Output the (x, y) coordinate of the center of the cell containing the given text.  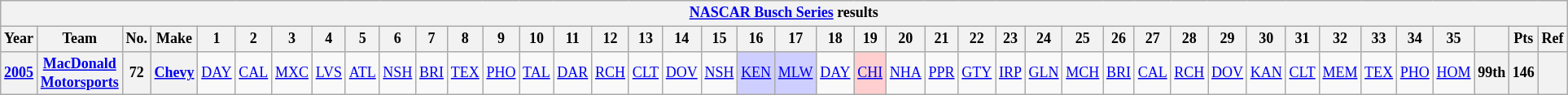
Year (20, 39)
IRP (1011, 73)
146 (1523, 73)
LVS (329, 73)
34 (1415, 39)
30 (1266, 39)
MCH (1083, 73)
19 (870, 39)
72 (137, 73)
21 (941, 39)
MacDonald Motorsports (80, 73)
MEM (1340, 73)
16 (756, 39)
29 (1228, 39)
24 (1044, 39)
99th (1491, 73)
Pts (1523, 39)
Chevy (174, 73)
18 (835, 39)
MXC (292, 73)
2005 (20, 73)
7 (431, 39)
27 (1153, 39)
DAR (573, 73)
No. (137, 39)
NHA (906, 73)
Make (174, 39)
17 (795, 39)
PPR (941, 73)
MLW (795, 73)
Team (80, 39)
25 (1083, 39)
5 (362, 39)
GLN (1044, 73)
9 (501, 39)
GTY (977, 73)
NASCAR Busch Series results (784, 13)
KEN (756, 73)
33 (1379, 39)
12 (611, 39)
TAL (537, 73)
28 (1189, 39)
3 (292, 39)
HOM (1454, 73)
ATL (362, 73)
20 (906, 39)
1 (217, 39)
Ref (1553, 39)
13 (645, 39)
2 (254, 39)
11 (573, 39)
10 (537, 39)
8 (465, 39)
KAN (1266, 73)
CHI (870, 73)
26 (1119, 39)
22 (977, 39)
15 (720, 39)
23 (1011, 39)
4 (329, 39)
14 (681, 39)
6 (397, 39)
35 (1454, 39)
32 (1340, 39)
31 (1303, 39)
